Provide the (X, Y) coordinate of the cell's center where the given text is located.  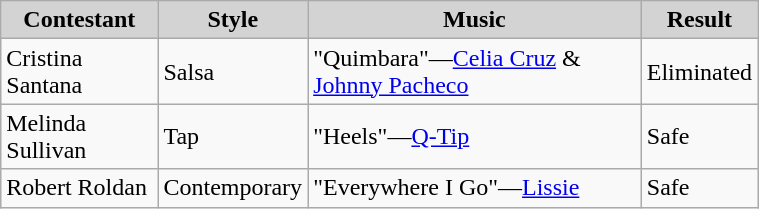
"Quimbara"—Celia Cruz & Johnny Pacheco (475, 72)
Contestant (80, 20)
Music (475, 20)
"Everywhere I Go"—Lissie (475, 188)
Robert Roldan (80, 188)
Eliminated (699, 72)
Cristina Santana (80, 72)
Style (233, 20)
Salsa (233, 72)
Tap (233, 136)
Result (699, 20)
"Heels"—Q-Tip (475, 136)
Contemporary (233, 188)
Melinda Sullivan (80, 136)
